Output the (X, Y) coordinate of the center of the cell containing the given text.  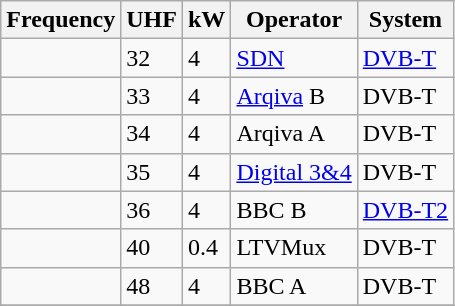
BBC B (294, 210)
36 (152, 210)
kW (206, 20)
SDN (294, 58)
34 (152, 134)
32 (152, 58)
Arqiva A (294, 134)
0.4 (206, 248)
Operator (294, 20)
48 (152, 286)
LTVMux (294, 248)
Arqiva B (294, 96)
Digital 3&4 (294, 172)
UHF (152, 20)
40 (152, 248)
33 (152, 96)
BBC A (294, 286)
System (405, 20)
35 (152, 172)
DVB-T2 (405, 210)
Frequency (61, 20)
